For the text-containing cell, return its midpoint in (x, y) coordinate format. 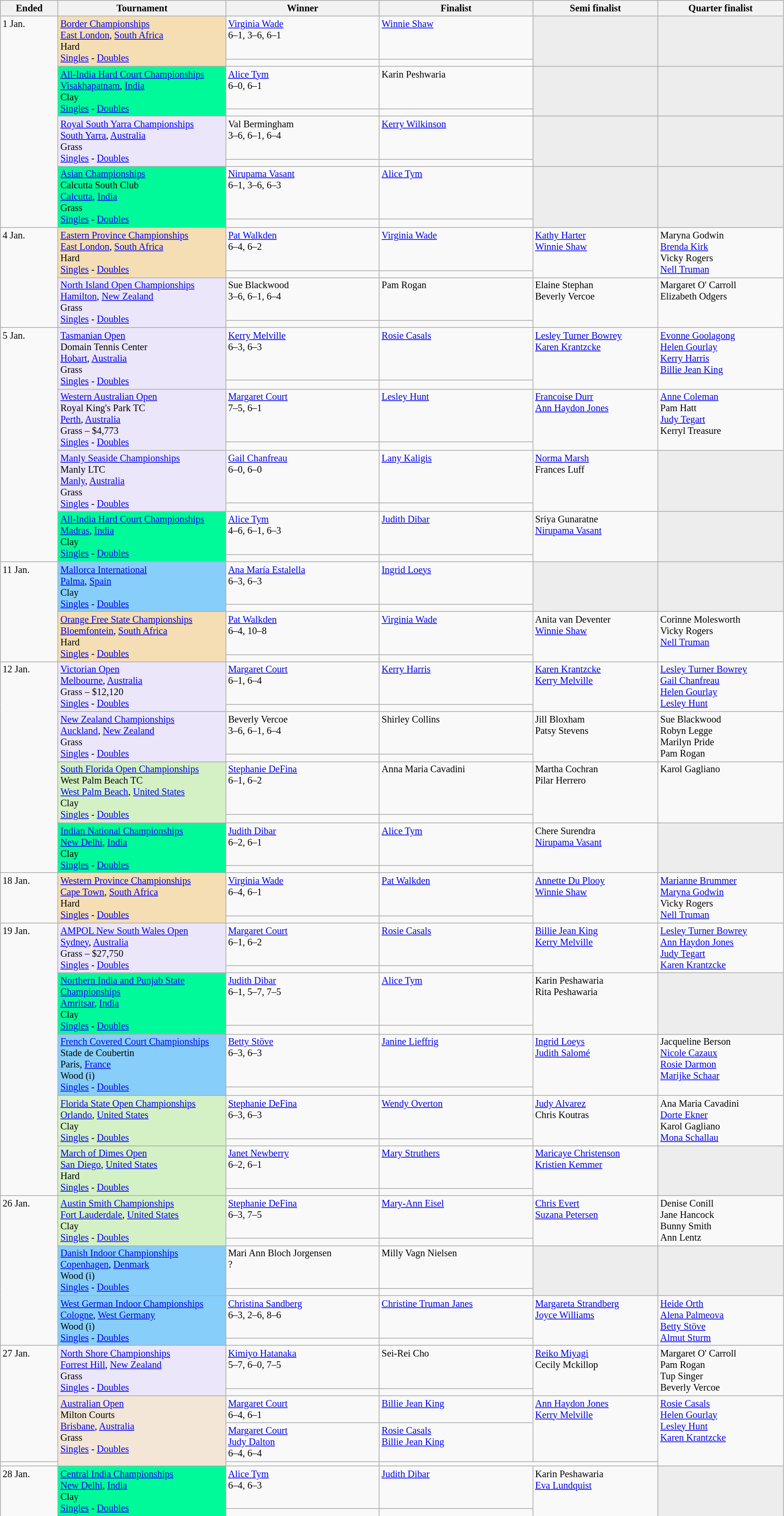
March of Dimes OpenSan Diego, United StatesHardSingles - Doubles (142, 1171)
Lesley Turner Bowrey Karen Krantzcke (596, 358)
Val Bermingham3–6, 6–1, 6–4 (303, 137)
Rosie Casals Billie Jean King (456, 1442)
Tasmanian Open Domain Tennis Center Hobart, AustraliaGrassSingles - Doubles (142, 358)
Indian National ChampionshipsNew Delhi, IndiaClaySingles - Doubles (142, 848)
Pat Walkden6–4, 6–2 (303, 249)
Judith Dibar6–1, 5–7, 7–5 (303, 999)
Jill Bloxham Patsy Stevens (596, 737)
18 Jan. (29, 898)
Florida State Open ChampionshipsOrlando, United StatesClaySingles - Doubles (142, 1120)
Border ChampionshipsEast London, South AfricaHardSingles - Doubles (142, 41)
North Island Open ChampionshipsHamilton, New ZealandGrassSingles - Doubles (142, 302)
West German Indoor ChampionshipsCologne, West GermanyWood (i)Singles - Doubles (142, 1321)
Milly Vagn Nielsen (456, 1267)
Judy Alvarez Chris Koutras (596, 1120)
Margaret Court6–1, 6–2 (303, 944)
Virginia Wade6–4, 6–1 (303, 894)
Pat Walkden6–4, 10–8 (303, 633)
Margaret Court6–1, 6–4 (303, 683)
Stephanie DeFina 6–1, 6–2 (303, 787)
Orange Free State ChampionshipsBloemfontein, South AfricaHardSingles - Doubles (142, 636)
Heide Orth Alena Palmeova Betty Stöve Almut Sturm (721, 1321)
South Florida Open Championships West Palm Beach TC West Palm Beach, United StatesClaySingles - Doubles (142, 792)
Western Australian OpenRoyal King's Park TC Perth, AustraliaGrass – $4,773Singles - Doubles (142, 420)
Manly Seaside ChampionshipsManly LTC Manly, AustraliaGrassSingles - Doubles (142, 481)
Ingrid Loeys Judith Salomé (596, 1065)
Reiko Miyagi Cecily Mckillop (596, 1370)
Winner (303, 8)
19 Jan. (29, 1059)
27 Jan. (29, 1403)
Jacqueline Berson Nicole Cazaux Rosie Darmon Marijke Schaar (721, 1065)
Sue Blackwood3–6, 6–1, 6–4 (303, 299)
Alice Tym4–6, 6–1, 6–3 (303, 533)
Mari Ann Bloch Jorgensen? (303, 1267)
Mary-Ann Eisel (456, 1216)
Tournament (142, 8)
Shirley Collins (456, 733)
Stephanie DeFina 6–3, 6–3 (303, 1117)
Rosie Casals Helen Gourlay Lesley Hunt Karen Krantzcke (721, 1431)
Martha Cochran Pilar Herrero (596, 792)
Winnie Shaw (456, 37)
North Shore ChampionshipsForrest Hill, New ZealandGrassSingles - Doubles (142, 1370)
Sei-Rei Cho (456, 1366)
Danish Indoor ChampionshipsCopenhagen, DenmarkWood (i)Singles - Doubles (142, 1270)
Victorian Open Melbourne, AustraliaGrass – $12,120Singles - Doubles (142, 687)
Northern India and Punjab State ChampionshipsAmritsar, IndiaClaySingles - Doubles (142, 1004)
Gail Chanfreau6–0, 6–0 (303, 476)
Anna Maria Cavadini (456, 787)
12 Jan. (29, 767)
Judith Dibar6–2, 6–1 (303, 844)
Janine Lieffrig (456, 1060)
Sue Blackwood Robyn Legge Marilyn Pride Pam Rogan (721, 737)
New Zealand ChampionshipsAuckland, New ZealandGrassSingles - Doubles (142, 737)
Pat Walkden (456, 894)
French Covered Court ChampionshipsStade de CoubertinParis, FranceWood (i)Singles - Doubles (142, 1065)
11 Jan. (29, 611)
Beverly Vercoe3–6, 6–1, 6–4 (303, 733)
Kerry Harris (456, 683)
Austin Smith ChampionshipsFort Lauderdale, United StatesClaySingles - Doubles (142, 1220)
Maryna Godwin Brenda Kirk Vicky Rogers Nell Truman (721, 253)
Margaret Court 6–4, 6–1 (303, 1409)
Karin Peshawaria Eva Lundquist (596, 1491)
Lesley Turner Bowrey Gail Chanfreau Helen Gourlay Lesley Hunt (721, 687)
AMPOL New South Wales OpenSydney, AustraliaGrass – $27,750Singles - Doubles (142, 948)
Margaret O' Carroll Pam Rogan Tup Singer Beverly Vercoe (721, 1370)
Virginia Wade6–1, 3–6, 6–1 (303, 37)
Ingrid Loeys (456, 583)
Lesley Turner Bowrey Ann Haydon Jones Judy Tegart Karen Krantzcke (721, 948)
Kimiyo Hatanaka5–7, 6–0, 7–5 (303, 1366)
Chere Surendra Nirupama Vasant (596, 848)
Chris Evert Suzana Petersen (596, 1220)
Anne Coleman Pam Hatt Judy Tegart Kerryl Treasure (721, 420)
Betty Stöve6–3, 6–3 (303, 1060)
Kathy Harter Winnie Shaw (596, 253)
Wendy Overton (456, 1117)
Karin Peshwaria (456, 88)
Lany Kaligis (456, 476)
Mary Struthers (456, 1167)
Maricaye ChristensonKristien Kemmer (596, 1171)
Sriya Gunaratne Nirupama Vasant (596, 537)
1 Jan. (29, 122)
Eastern Province ChampionshipsEast London, South AfricaHardSingles - Doubles (142, 253)
Margaret O' Carroll Elizabeth Odgers (721, 302)
Francoise Durr Ann Haydon Jones (596, 420)
Billie Jean King Kerry Melville (596, 948)
Margareta Strandberg Joyce Williams (596, 1321)
Janet Newberry6–2, 6–1 (303, 1167)
Christine Truman Janes (456, 1317)
Asian Championships Calcutta South Club Calcutta, IndiaGrassSingles - Doubles (142, 197)
5 Jan. (29, 445)
Annette Du Plooy Winnie Shaw (596, 898)
Australian OpenMilton CourtsBrisbane, AustraliaGrassSingles - Doubles (142, 1431)
All-India Hard Court ChampionshipsMadras, IndiaClaySingles - Doubles (142, 537)
Ended (29, 8)
Stephanie DeFina6–3, 7–5 (303, 1216)
Pam Rogan (456, 299)
Karen Krantzcke Kerry Melville (596, 687)
Lesley Hunt (456, 415)
Ana Maria Cavadini Dorte Ekner Karol Gagliano Mona Schallau (721, 1120)
26 Jan. (29, 1270)
4 Jan. (29, 277)
Corinne Molesworth Vicky Rogers Nell Truman (721, 636)
All-India Hard Court Championships Visakhapatnam, IndiaClaySingles - Doubles (142, 91)
Central India ChampionshipsNew Delhi, IndiaClaySingles - Doubles (142, 1491)
28 Jan. (29, 1491)
Karol Gagliano (721, 792)
Billie Jean King (456, 1409)
Margaret Court Judy Dalton 6–4, 6–4 (303, 1442)
Elaine Stephan Beverly Vercoe (596, 302)
Anita van Deventer Winnie Shaw (596, 636)
Royal South Yarra ChampionshipsSouth Yarra, AustraliaGrassSingles - Doubles (142, 141)
Ana María Estalella6–3, 6–3 (303, 583)
Alice Tym6–4, 6–3 (303, 1487)
Christina Sandberg6–3, 2–6, 8–6 (303, 1317)
Mallorca International Palma, SpainClaySingles - Doubles (142, 587)
Nirupama Vasant6–1, 3–6, 6–3 (303, 192)
Alice Tym6–0, 6–1 (303, 88)
Norma Marsh Frances Luff (596, 481)
Finalist (456, 8)
Western Province ChampionshipsCape Town, South AfricaHardSingles - Doubles (142, 898)
Quarter finalist (721, 8)
Marianne Brummer Maryna Godwin Vicky Rogers Nell Truman (721, 898)
Ann Haydon Jones Kerry Melville (596, 1428)
Kerry Melville6–3, 6–3 (303, 354)
Karin Peshawaria Rita Peshawaria (596, 1004)
Kerry Wilkinson (456, 137)
Denise Conill Jane Hancock Bunny Smith Ann Lentz (721, 1220)
Semi finalist (596, 8)
Evonne Goolagong Helen Gourlay Kerry Harris Billie Jean King (721, 358)
Margaret Court7–5, 6–1 (303, 415)
